Provide the (x, y) coordinate of the cell's center where the given text is located.  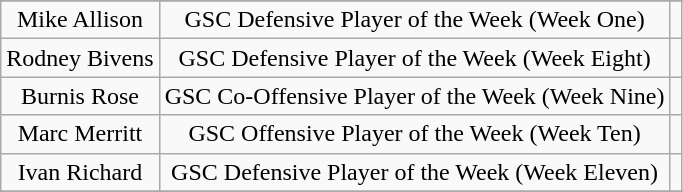
GSC Defensive Player of the Week (Week One) (414, 20)
GSC Co-Offensive Player of the Week (Week Nine) (414, 96)
Burnis Rose (80, 96)
Mike Allison (80, 20)
Ivan Richard (80, 172)
GSC Defensive Player of the Week (Week Eleven) (414, 172)
GSC Defensive Player of the Week (Week Eight) (414, 58)
Rodney Bivens (80, 58)
Marc Merritt (80, 134)
GSC Offensive Player of the Week (Week Ten) (414, 134)
